Return [X, Y] of the center of cell containing provided text 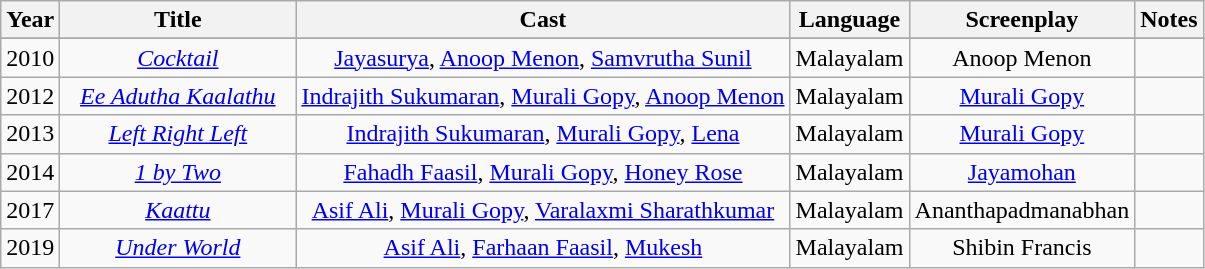
2012 [30, 96]
Screenplay [1022, 20]
Fahadh Faasil, Murali Gopy, Honey Rose [543, 172]
2010 [30, 58]
1 by Two [178, 172]
Anoop Menon [1022, 58]
Title [178, 20]
Year [30, 20]
2017 [30, 210]
Indrajith Sukumaran, Murali Gopy, Anoop Menon [543, 96]
Shibin Francis [1022, 248]
Indrajith Sukumaran, Murali Gopy, Lena [543, 134]
Jayasurya, Anoop Menon, Samvrutha Sunil [543, 58]
Notes [1169, 20]
Asif Ali, Murali Gopy, Varalaxmi Sharathkumar [543, 210]
Cocktail [178, 58]
Jayamohan [1022, 172]
Language [850, 20]
Asif Ali, Farhaan Faasil, Mukesh [543, 248]
Under World [178, 248]
2013 [30, 134]
Cast [543, 20]
Ananthapadmanabhan [1022, 210]
2019 [30, 248]
2014 [30, 172]
Kaattu [178, 210]
Ee Adutha Kaalathu [178, 96]
Left Right Left [178, 134]
